Detect which cell encompasses the target text, then output its [x, y] center coordinate. 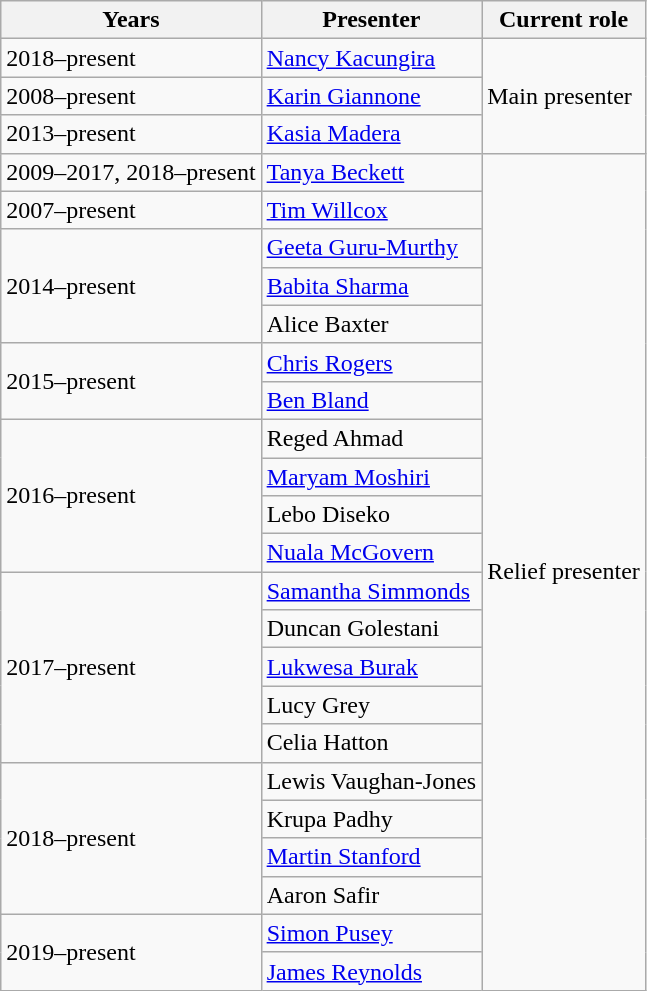
Presenter [372, 20]
Years [131, 20]
2013–present [131, 134]
Current role [564, 20]
Tim Willcox [372, 210]
Relief presenter [564, 572]
Babita Sharma [372, 286]
Lucy Grey [372, 705]
Chris Rogers [372, 362]
Tanya Beckett [372, 172]
Lukwesa Burak [372, 667]
2009–2017, 2018–present [131, 172]
Celia Hatton [372, 743]
Simon Pusey [372, 933]
Geeta Guru-Murthy [372, 248]
Nancy Kacungira [372, 58]
Duncan Golestani [372, 629]
Aaron Safir [372, 895]
2014–present [131, 286]
James Reynolds [372, 971]
Reged Ahmad [372, 438]
Martin Stanford [372, 857]
Main presenter [564, 96]
Nuala McGovern [372, 553]
Alice Baxter [372, 324]
Ben Bland [372, 400]
Lebo Diseko [372, 515]
2008–present [131, 96]
Lewis Vaughan-Jones [372, 781]
Krupa Padhy [372, 819]
2019–present [131, 952]
Kasia Madera [372, 134]
2017–present [131, 667]
Maryam Moshiri [372, 477]
Karin Giannone [372, 96]
Samantha Simmonds [372, 591]
2016–present [131, 495]
2007–present [131, 210]
2015–present [131, 381]
